Determine the (x, y) coordinate at the center of the cell enclosing the given text.  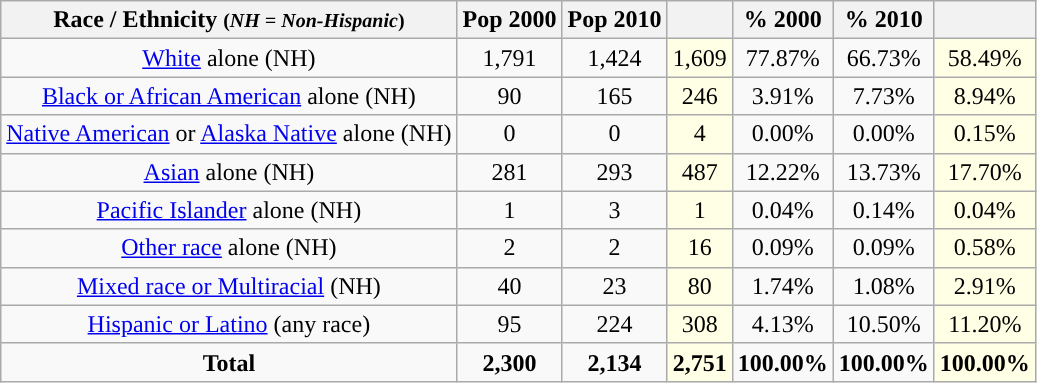
2.91% (984, 286)
2,751 (700, 362)
4 (700, 134)
3.91% (782, 96)
Black or African American alone (NH) (229, 96)
% 2000 (782, 20)
66.73% (884, 58)
80 (700, 286)
11.20% (984, 324)
7.73% (884, 96)
8.94% (984, 96)
95 (510, 324)
16 (700, 248)
2,134 (614, 362)
1,424 (614, 58)
Pop 2000 (510, 20)
23 (614, 286)
293 (614, 172)
Hispanic or Latino (any race) (229, 324)
Total (229, 362)
246 (700, 96)
308 (700, 324)
17.70% (984, 172)
2,300 (510, 362)
Pacific Islander alone (NH) (229, 210)
58.49% (984, 58)
White alone (NH) (229, 58)
Mixed race or Multiracial (NH) (229, 286)
Native American or Alaska Native alone (NH) (229, 134)
165 (614, 96)
487 (700, 172)
1,609 (700, 58)
Other race alone (NH) (229, 248)
0.15% (984, 134)
0.14% (884, 210)
1.74% (782, 286)
77.87% (782, 58)
13.73% (884, 172)
4.13% (782, 324)
3 (614, 210)
12.22% (782, 172)
% 2010 (884, 20)
0.58% (984, 248)
Race / Ethnicity (NH = Non-Hispanic) (229, 20)
1,791 (510, 58)
Asian alone (NH) (229, 172)
1.08% (884, 286)
10.50% (884, 324)
224 (614, 324)
Pop 2010 (614, 20)
40 (510, 286)
281 (510, 172)
90 (510, 96)
